Detect which cell encompasses the target text, then output its [X, Y] center coordinate. 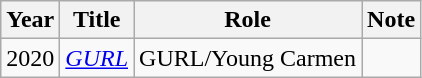
Year [30, 20]
GURL/Young Carmen [248, 58]
Note [392, 20]
Role [248, 20]
Title [97, 20]
GURL [97, 58]
2020 [30, 58]
